For the text-containing cell, return its midpoint in [X, Y] coordinate format. 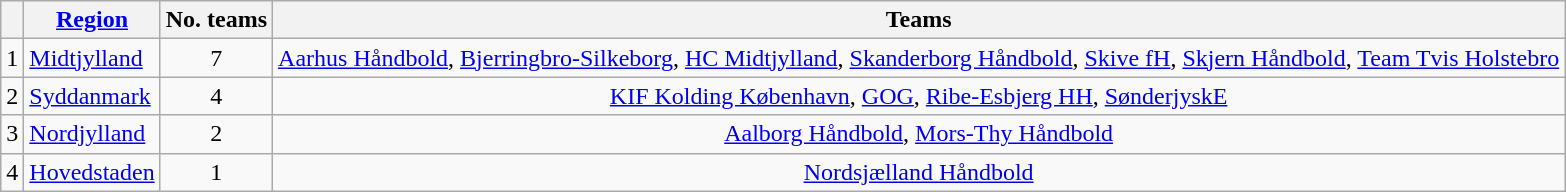
Aarhus Håndbold, Bjerringbro-Silkeborg, HC Midtjylland, Skanderborg Håndbold, Skive fH, Skjern Håndbold, Team Tvis Holstebro [919, 58]
Syddanmark [92, 96]
Teams [919, 20]
Region [92, 20]
Nordsjælland Håndbold [919, 172]
3 [12, 134]
Hovedstaden [92, 172]
7 [216, 58]
KIF Kolding København, GOG, Ribe-Esbjerg HH, SønderjyskE [919, 96]
Nordjylland [92, 134]
Midtjylland [92, 58]
No. teams [216, 20]
Aalborg Håndbold, Mors-Thy Håndbold [919, 134]
